Find where the given text appears and provide that cell's center as (X, Y) coordinate. 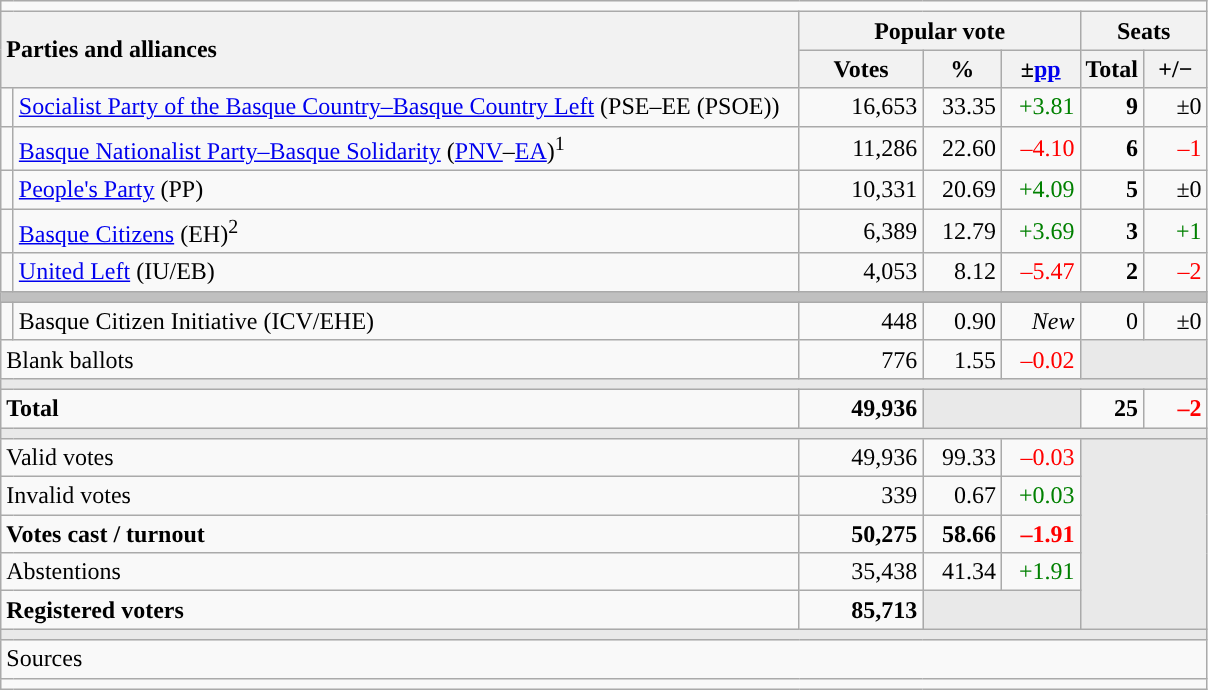
+4.09 (1040, 190)
6,389 (861, 232)
11,286 (861, 148)
4,053 (861, 272)
+1.91 (1040, 572)
% (962, 69)
16,653 (861, 107)
58.66 (962, 534)
±pp (1040, 69)
–0.03 (1040, 458)
Votes (861, 69)
Seats (1144, 31)
5 (1112, 190)
339 (861, 496)
85,713 (861, 610)
8.12 (962, 272)
25 (1112, 408)
0.67 (962, 496)
1.55 (962, 359)
–5.47 (1040, 272)
+3.69 (1040, 232)
+3.81 (1040, 107)
Abstentions (400, 572)
Registered voters (400, 610)
+1 (1176, 232)
Blank ballots (400, 359)
Parties and alliances (400, 50)
448 (861, 321)
0 (1112, 321)
Popular vote (940, 31)
Invalid votes (400, 496)
10,331 (861, 190)
+0.03 (1040, 496)
Votes cast / turnout (400, 534)
6 (1112, 148)
50,275 (861, 534)
People's Party (PP) (406, 190)
New (1040, 321)
41.34 (962, 572)
Basque Citizen Initiative (ICV/EHE) (406, 321)
–1.91 (1040, 534)
776 (861, 359)
Valid votes (400, 458)
–1 (1176, 148)
–0.02 (1040, 359)
Basque Citizens (EH)2 (406, 232)
35,438 (861, 572)
United Left (IU/EB) (406, 272)
22.60 (962, 148)
9 (1112, 107)
12.79 (962, 232)
Sources (604, 659)
3 (1112, 232)
Basque Nationalist Party–Basque Solidarity (PNV–EA)1 (406, 148)
99.33 (962, 458)
33.35 (962, 107)
20.69 (962, 190)
–4.10 (1040, 148)
2 (1112, 272)
0.90 (962, 321)
Socialist Party of the Basque Country–Basque Country Left (PSE–EE (PSOE)) (406, 107)
+/− (1176, 69)
